Return the [x, y] coordinate for the center point of the cell that contains the specified text.  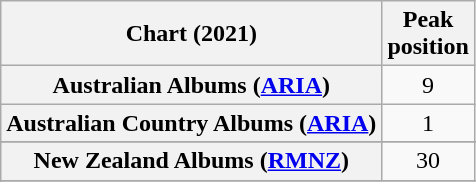
Australian Country Albums (ARIA) [192, 123]
Peakposition [428, 34]
New Zealand Albums (RMNZ) [192, 161]
Australian Albums (ARIA) [192, 85]
1 [428, 123]
30 [428, 161]
Chart (2021) [192, 34]
9 [428, 85]
